Detect which cell encompasses the target text, then output its [X, Y] center coordinate. 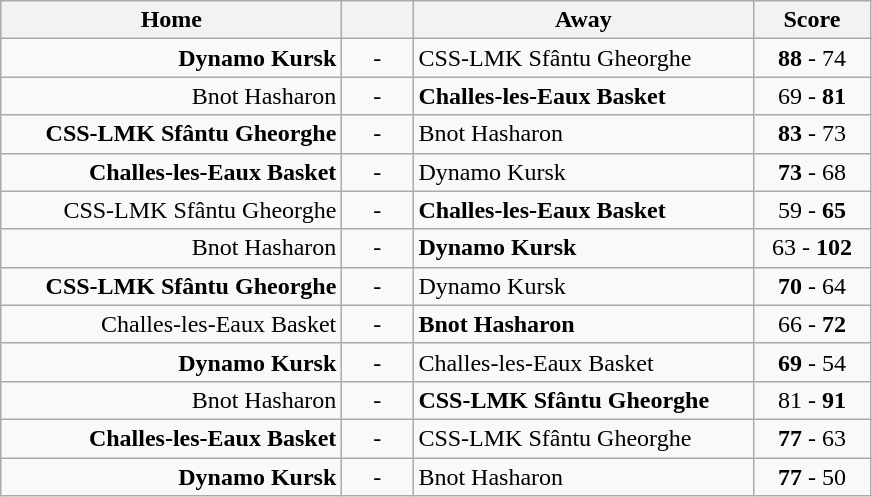
88 - 74 [812, 58]
Score [812, 20]
Home [172, 20]
83 - 73 [812, 134]
70 - 64 [812, 286]
81 - 91 [812, 400]
77 - 50 [812, 477]
Away [584, 20]
63 - 102 [812, 248]
77 - 63 [812, 438]
59 - 65 [812, 210]
69 - 54 [812, 362]
66 - 72 [812, 324]
69 - 81 [812, 96]
73 - 68 [812, 172]
